Locate the cell with the specified text and output its [x, y] center coordinate. 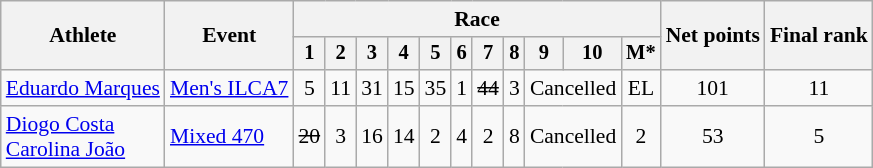
Net points [713, 36]
M* [640, 54]
44 [488, 88]
101 [713, 88]
9 [544, 54]
31 [372, 88]
Final rank [819, 36]
Race [476, 19]
53 [713, 136]
EL [640, 88]
Mixed 470 [230, 136]
10 [592, 54]
Event [230, 36]
7 [488, 54]
Eduardo Marques [83, 88]
6 [462, 54]
20 [309, 136]
Athlete [83, 36]
Diogo CostaCarolina João [83, 136]
14 [404, 136]
35 [436, 88]
Men's ILCA7 [230, 88]
16 [372, 136]
15 [404, 88]
